Detect which cell encompasses the target text, then output its [X, Y] center coordinate. 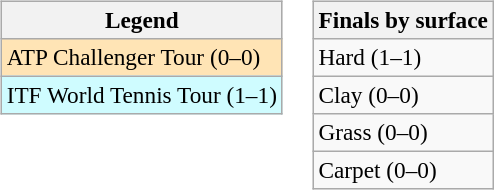
Grass (0–0) [403, 133]
Clay (0–0) [403, 95]
Legend [142, 20]
Hard (1–1) [403, 57]
ITF World Tennis Tour (1–1) [142, 95]
ATP Challenger Tour (0–0) [142, 57]
Carpet (0–0) [403, 171]
Finals by surface [403, 20]
